Find where the given text appears and provide that cell's center as (x, y) coordinate. 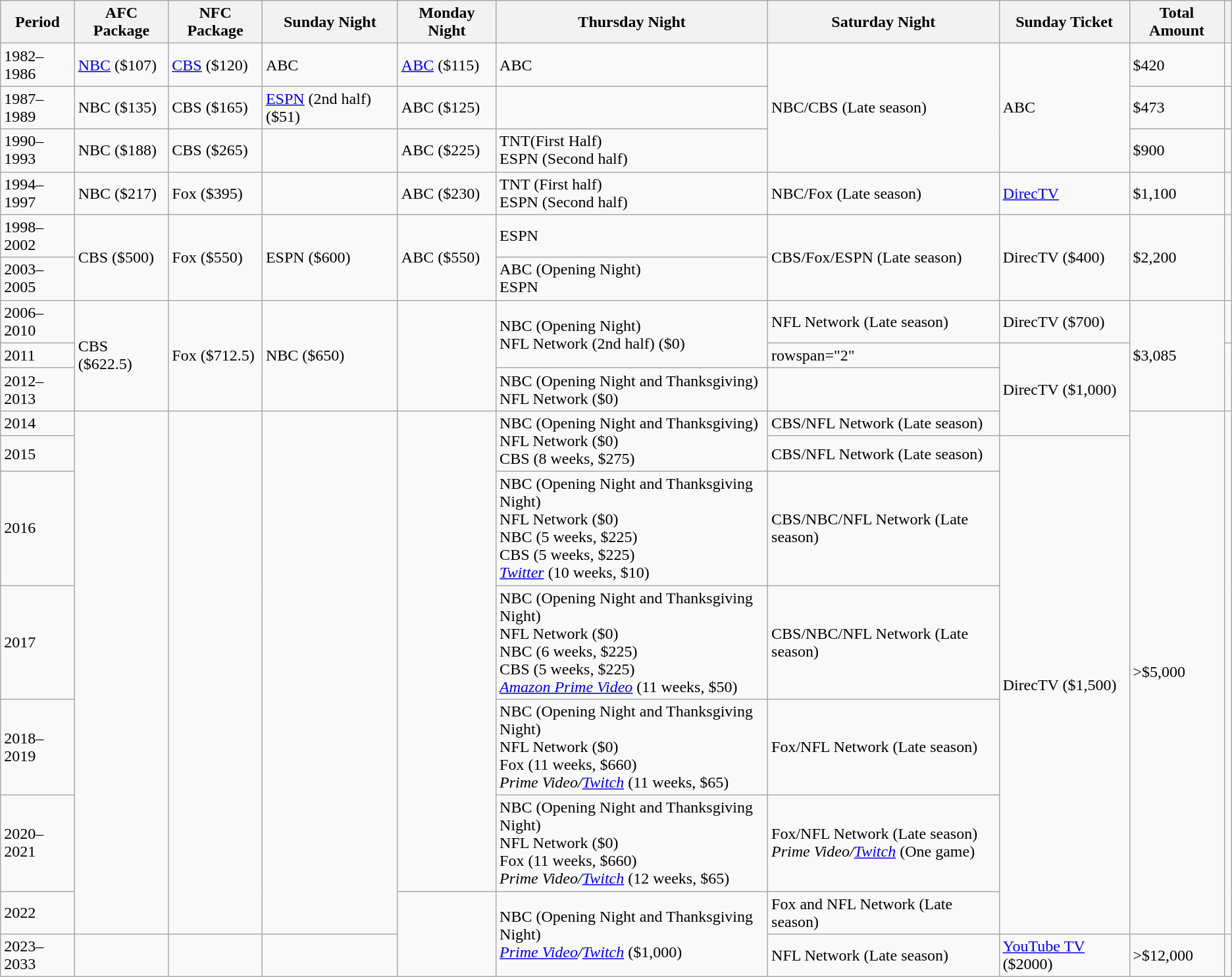
2014 (38, 423)
CBS ($622.5) (121, 355)
NBC (Opening Night and Thanksgiving Night)Prime Video/Twitch ($1,000) (632, 934)
CBS ($120) (216, 64)
ABC ($125) (446, 108)
Total Amount (1177, 22)
NBC/CBS (Late season) (884, 108)
CBS ($500) (121, 257)
$2,200 (1177, 257)
Monday Night (446, 22)
NBC (Opening Night and Thanksgiving Night)NFL Network ($0)Fox (11 weeks, $660)Prime Video/Twitch (11 weeks, $65) (632, 747)
Sunday Night (330, 22)
NBC (Opening Night and Thanksgiving Night)NFL Network ($0)Fox (11 weeks, $660)Prime Video/Twitch (12 weeks, $65) (632, 843)
2011 (38, 355)
AFC Package (121, 22)
$1,100 (1177, 193)
ESPN ($600) (330, 257)
2003–2005 (38, 279)
1990–1993 (38, 150)
1994–1997 (38, 193)
ABC ($550) (446, 257)
$3,085 (1177, 355)
Sunday Ticket (1064, 22)
ABC ($115) (446, 64)
ABC ($225) (446, 150)
TNT(First Half)ESPN (Second half) (632, 150)
NBC (Opening Night and Thanksgiving)NFL Network ($0)CBS (8 weeks, $275) (632, 441)
>$5,000 (1177, 672)
YouTube TV ($2000) (1064, 955)
NBC (Opening Night and Thanksgiving Night)NFL Network ($0)NBC (6 weeks, $225)CBS (5 weeks, $225)Amazon Prime Video (11 weeks, $50) (632, 642)
1982–1986 (38, 64)
$900 (1177, 150)
Fox and NFL Network (Late season) (884, 913)
NBC (Opening Night)NFL Network (2nd half) ($0) (632, 334)
2017 (38, 642)
rowspan="2" (884, 355)
CBS ($165) (216, 108)
ESPN (2nd half) ($51) (330, 108)
DirecTV ($400) (1064, 257)
2020–2021 (38, 843)
ESPN (632, 236)
2022 (38, 913)
NBC ($107) (121, 64)
Period (38, 22)
Saturday Night (884, 22)
Fox/NFL Network (Late season) (884, 747)
NBC ($188) (121, 150)
2006–2010 (38, 321)
1987–1989 (38, 108)
Fox ($395) (216, 193)
ABC ($230) (446, 193)
Fox ($550) (216, 257)
1998–2002 (38, 236)
ABC (Opening Night)ESPN (632, 279)
Thursday Night (632, 22)
DirecTV ($1,500) (1064, 684)
2018–2019 (38, 747)
2015 (38, 453)
DirecTV ($1,000) (1064, 389)
DirecTV ($700) (1064, 321)
CBS/Fox/ESPN (Late season) (884, 257)
2023–2033 (38, 955)
NBC (Opening Night and Thanksgiving Night)NFL Network ($0)NBC (5 weeks, $225)CBS (5 weeks, $225)Twitter (10 weeks, $10) (632, 528)
$473 (1177, 108)
TNT (First half)ESPN (Second half) (632, 193)
>$12,000 (1177, 955)
NBC ($217) (121, 193)
$420 (1177, 64)
2016 (38, 528)
NBC ($135) (121, 108)
NBC/Fox (Late season) (884, 193)
NFC Package (216, 22)
Fox ($712.5) (216, 355)
NBC ($650) (330, 355)
DirecTV (1064, 193)
Fox/NFL Network (Late season)Prime Video/Twitch (One game) (884, 843)
CBS ($265) (216, 150)
NBC (Opening Night and Thanksgiving)NFL Network ($0) (632, 389)
2012–2013 (38, 389)
